Provide the (X, Y) coordinate of the cell's center where the given text is located.  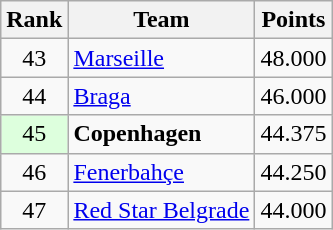
48.000 (294, 58)
Copenhagen (162, 134)
Team (162, 20)
Red Star Belgrade (162, 210)
Marseille (162, 58)
Points (294, 20)
44.375 (294, 134)
Rank (34, 20)
44.000 (294, 210)
43 (34, 58)
47 (34, 210)
Fenerbahçe (162, 172)
44.250 (294, 172)
44 (34, 96)
45 (34, 134)
46 (34, 172)
46.000 (294, 96)
Braga (162, 96)
